Output the (x, y) coordinate of the center of the cell containing the given text.  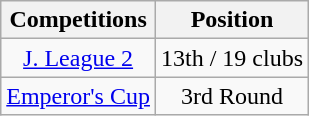
3rd Round (232, 96)
13th / 19 clubs (232, 58)
Emperor's Cup (78, 96)
Position (232, 20)
J. League 2 (78, 58)
Competitions (78, 20)
